Determine the (x, y) coordinate at the center of the cell enclosing the given text.  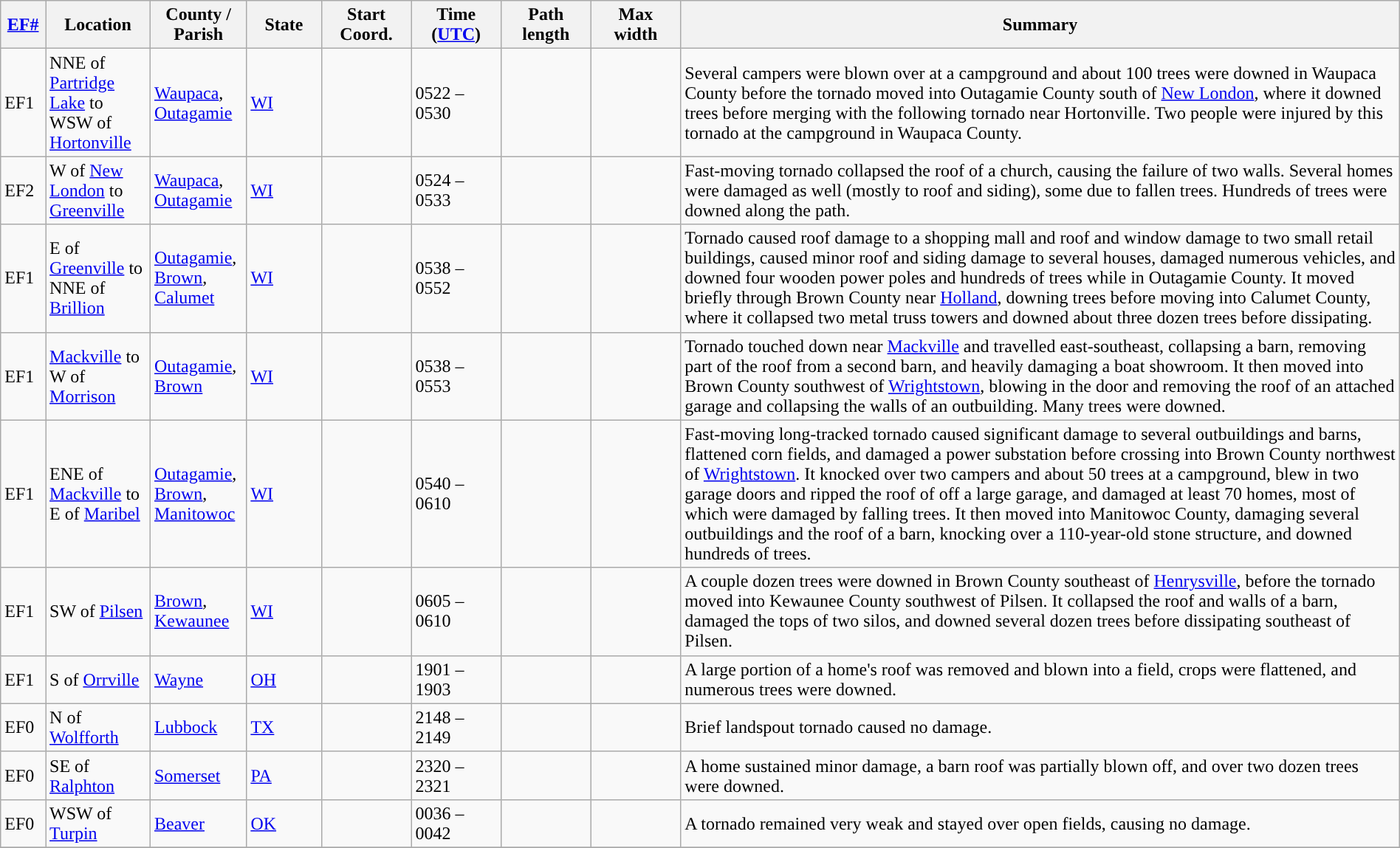
OH (284, 679)
W of New London to Greenville (98, 190)
SW of Pilsen (98, 611)
SE of Ralphton (98, 775)
0605 – 0610 (456, 611)
ENE of Mackville to E of Maribel (98, 494)
A large portion of a home's roof was removed and blown into a field, crops were flattened, and numerous trees were downed. (1040, 679)
EF2 (24, 190)
EF# (24, 25)
E of Greenville to NNE of Brillion (98, 278)
0524 – 0533 (456, 190)
Outagamie, Brown, Manitowoc (198, 494)
Outagamie, Brown (198, 376)
0540 – 0610 (456, 494)
Time (UTC) (456, 25)
A tornado remained very weak and stayed over open fields, causing no damage. (1040, 824)
WSW of Turpin (98, 824)
Outagamie, Brown, Calumet (198, 278)
0538 – 0553 (456, 376)
Brown, Kewaunee (198, 611)
Location (98, 25)
Wayne (198, 679)
A home sustained minor damage, a barn roof was partially blown off, and over two dozen trees were downed. (1040, 775)
0036 – 0042 (456, 824)
Beaver (198, 824)
1901 – 1903 (456, 679)
2148 – 2149 (456, 728)
Max width (636, 25)
NNE of Partridge Lake to WSW of Hortonville (98, 103)
State (284, 25)
S of Orrville (98, 679)
Brief landspout tornado caused no damage. (1040, 728)
OK (284, 824)
2320 – 2321 (456, 775)
TX (284, 728)
Somerset (198, 775)
Start Coord. (366, 25)
0522 – 0530 (456, 103)
Path length (546, 25)
0538 – 0552 (456, 278)
PA (284, 775)
Mackville to W of Morrison (98, 376)
Summary (1040, 25)
N of Wolfforth (98, 728)
County / Parish (198, 25)
Lubbock (198, 728)
